Detect which cell encompasses the target text, then output its (X, Y) center coordinate. 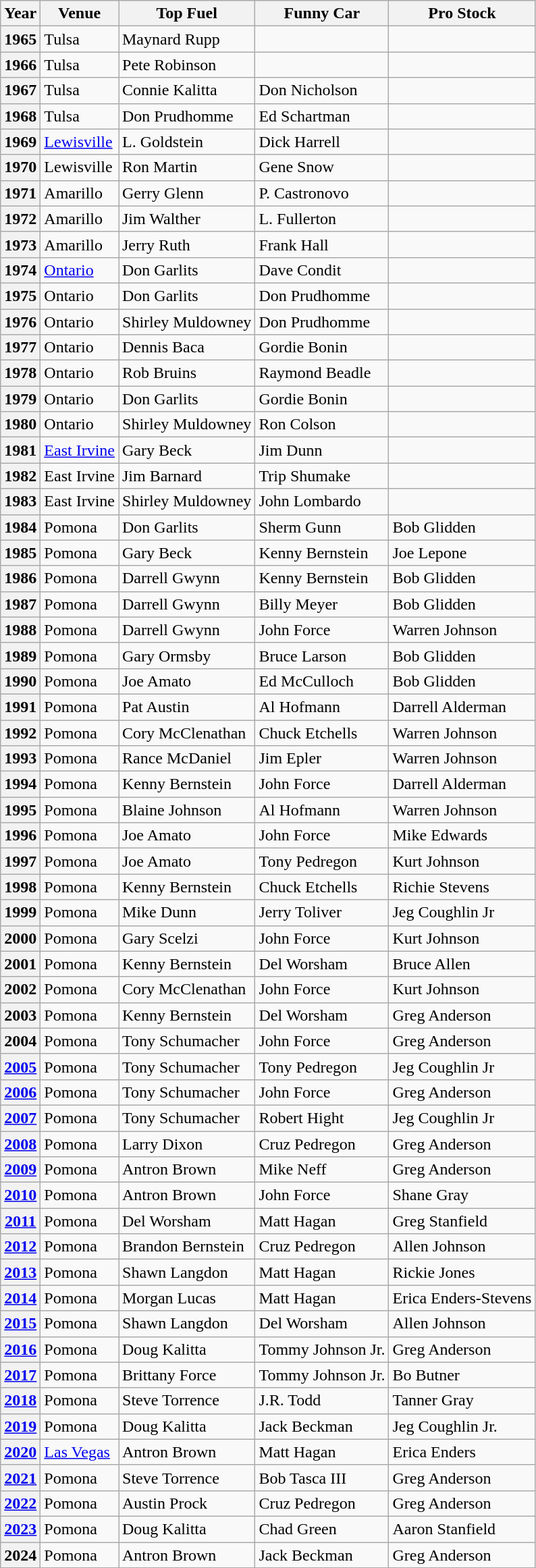
Ed Schartman (322, 116)
2011 (20, 1221)
Gerry Glenn (187, 193)
Las Vegas (80, 1452)
Brandon Bernstein (187, 1247)
2017 (20, 1375)
2022 (20, 1503)
Chad Green (322, 1529)
Pro Stock (462, 13)
1969 (20, 142)
2001 (20, 964)
Sherm Gunn (322, 527)
1977 (20, 348)
Rickie Jones (462, 1272)
1997 (20, 861)
1985 (20, 553)
Jim Dunn (322, 450)
1994 (20, 784)
Top Fuel (187, 13)
2023 (20, 1529)
1988 (20, 630)
Morgan Lucas (187, 1298)
1976 (20, 322)
Rance McDaniel (187, 759)
1996 (20, 836)
Mike Dunn (187, 913)
1981 (20, 450)
Jerry Toliver (322, 913)
1975 (20, 296)
1983 (20, 502)
2002 (20, 990)
Raymond Beadle (322, 373)
2007 (20, 1118)
1987 (20, 604)
1965 (20, 39)
Mike Edwards (462, 836)
L. Fullerton (322, 219)
2021 (20, 1478)
1967 (20, 90)
Connie Kalitta (187, 90)
1979 (20, 399)
1968 (20, 116)
Brittany Force (187, 1375)
2014 (20, 1298)
J.R. Todd (322, 1401)
Funny Car (322, 13)
2000 (20, 938)
Jim Barnard (187, 476)
Larry Dixon (187, 1144)
P. Castronovo (322, 193)
Bruce Allen (462, 964)
1966 (20, 65)
2009 (20, 1170)
1992 (20, 732)
Frank Hall (322, 244)
2016 (20, 1349)
2020 (20, 1452)
1972 (20, 219)
Robert Hight (322, 1118)
Jim Epler (322, 759)
Gene Snow (322, 167)
2010 (20, 1195)
2005 (20, 1066)
1989 (20, 655)
Jeg Coughlin Jr. (462, 1426)
2024 (20, 1555)
Jim Walther (187, 219)
1999 (20, 913)
Dick Harrell (322, 142)
Dave Condit (322, 270)
John Lombardo (322, 502)
Pat Austin (187, 707)
Billy Meyer (322, 604)
Blaine Johnson (187, 810)
Austin Prock (187, 1503)
Erica Enders-Stevens (462, 1298)
Shane Gray (462, 1195)
1993 (20, 759)
2018 (20, 1401)
Don Nicholson (322, 90)
L. Goldstein (187, 142)
1978 (20, 373)
1980 (20, 425)
Rob Bruins (187, 373)
2013 (20, 1272)
1973 (20, 244)
Gary Scelzi (187, 938)
Venue (80, 13)
Richie Stevens (462, 887)
1990 (20, 681)
Ron Colson (322, 425)
Greg Stanfield (462, 1221)
Bo Butner (462, 1375)
2006 (20, 1092)
1998 (20, 887)
1971 (20, 193)
Ron Martin (187, 167)
1984 (20, 527)
1986 (20, 578)
Erica Enders (462, 1452)
Year (20, 13)
Maynard Rupp (187, 39)
Bruce Larson (322, 655)
Bob Tasca III (322, 1478)
Mike Neff (322, 1170)
1995 (20, 810)
2012 (20, 1247)
2003 (20, 1015)
Jerry Ruth (187, 244)
1991 (20, 707)
Aaron Stanfield (462, 1529)
2008 (20, 1144)
Ed McCulloch (322, 681)
1974 (20, 270)
2019 (20, 1426)
1982 (20, 476)
2004 (20, 1041)
Pete Robinson (187, 65)
Joe Lepone (462, 553)
1970 (20, 167)
Tanner Gray (462, 1401)
Gary Ormsby (187, 655)
2015 (20, 1324)
Trip Shumake (322, 476)
Dennis Baca (187, 348)
